Scan for the cell matching the given text and deliver its [x, y] coordinate at center. 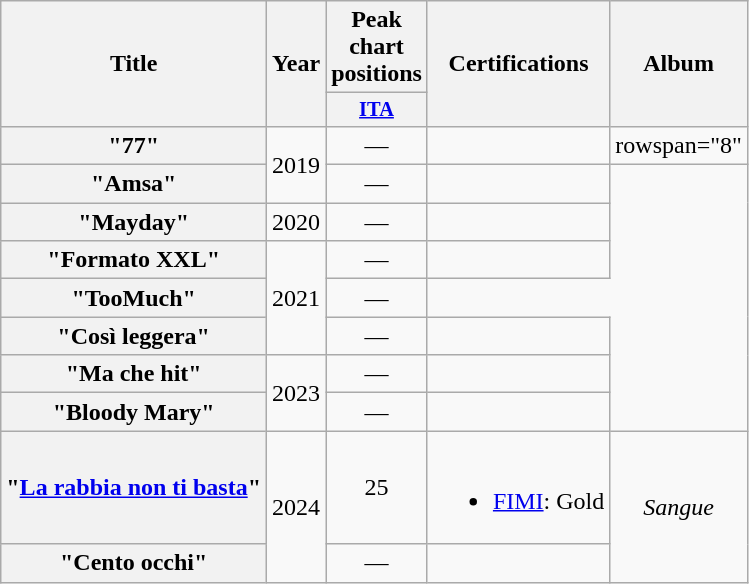
rowspan="8" [679, 145]
"La rabbia non ti basta" [134, 488]
Title [134, 64]
"77" [134, 145]
2020 [296, 222]
"TooMuch" [134, 298]
25 [377, 488]
Certifications [518, 64]
2021 [296, 298]
"Mayday" [134, 222]
"Così leggera" [134, 336]
Year [296, 64]
"Cento occhi" [134, 563]
2023 [296, 393]
"Ma che hit" [134, 374]
"Amsa" [134, 184]
2019 [296, 164]
FIMI: Gold [518, 488]
2024 [296, 506]
Sangue [679, 506]
Album [679, 64]
"Formato XXL" [134, 260]
"Bloody Mary" [134, 412]
Peak chart positions [377, 47]
ITA [377, 110]
